Capture the cell that displays the provided text and extract its (x, y) central coordinate. 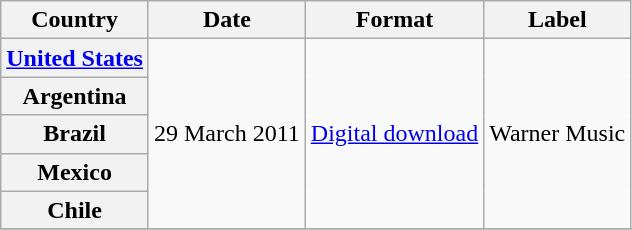
Format (394, 20)
Date (226, 20)
Brazil (75, 134)
Chile (75, 210)
Digital download (394, 134)
Argentina (75, 96)
Country (75, 20)
United States (75, 58)
Warner Music (558, 134)
Label (558, 20)
Mexico (75, 172)
29 March 2011 (226, 134)
